Output the (x, y) coordinate of the center of the cell containing the given text.  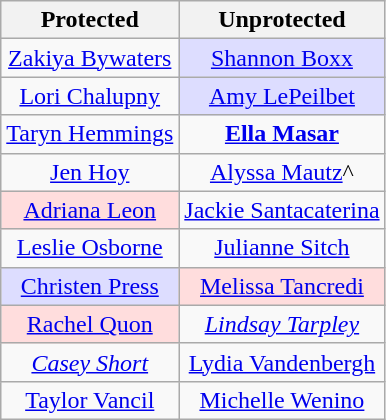
Lydia Vandenbergh (282, 362)
Rachel Quon (90, 324)
Protected (90, 20)
Adriana Leon (90, 210)
Ella Masar (282, 134)
Lindsay Tarpley (282, 324)
Taryn Hemmings (90, 134)
Jackie Santacaterina (282, 210)
Alyssa Mautz^ (282, 172)
Melissa Tancredi (282, 286)
Casey Short (90, 362)
Leslie Osborne (90, 248)
Shannon Boxx (282, 58)
Zakiya Bywaters (90, 58)
Christen Press (90, 286)
Michelle Wenino (282, 400)
Julianne Sitch (282, 248)
Unprotected (282, 20)
Lori Chalupny (90, 96)
Jen Hoy (90, 172)
Taylor Vancil (90, 400)
Amy LePeilbet (282, 96)
